Output the (x, y) coordinate of the center of the cell containing the given text.  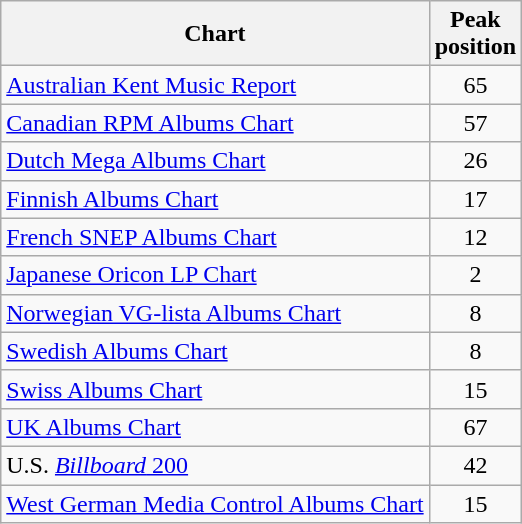
57 (475, 123)
French SNEP Albums Chart (215, 237)
67 (475, 427)
17 (475, 199)
Japanese Oricon LP Chart (215, 275)
26 (475, 161)
Dutch Mega Albums Chart (215, 161)
12 (475, 237)
U.S. Billboard 200 (215, 465)
Peakposition (475, 34)
Australian Kent Music Report (215, 85)
42 (475, 465)
Canadian RPM Albums Chart (215, 123)
Swedish Albums Chart (215, 351)
West German Media Control Albums Chart (215, 503)
Norwegian VG-lista Albums Chart (215, 313)
2 (475, 275)
Chart (215, 34)
65 (475, 85)
Finnish Albums Chart (215, 199)
UK Albums Chart (215, 427)
Swiss Albums Chart (215, 389)
